Output the (x, y) coordinate of the center of the cell containing the given text.  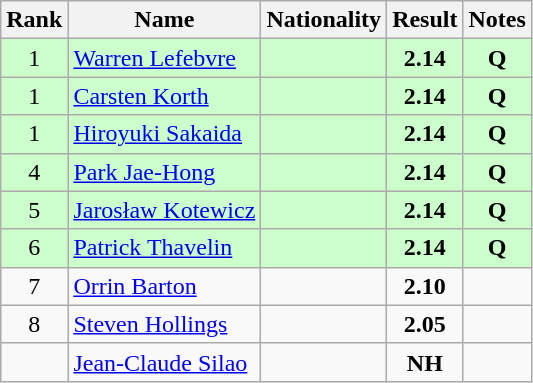
8 (34, 324)
2.10 (425, 286)
Park Jae-Hong (164, 172)
6 (34, 248)
NH (425, 362)
Patrick Thavelin (164, 248)
Jean-Claude Silao (164, 362)
Orrin Barton (164, 286)
Nationality (324, 20)
7 (34, 286)
Warren Lefebvre (164, 58)
Jarosław Kotewicz (164, 210)
Steven Hollings (164, 324)
5 (34, 210)
4 (34, 172)
Notes (497, 20)
2.05 (425, 324)
Rank (34, 20)
Hiroyuki Sakaida (164, 134)
Carsten Korth (164, 96)
Result (425, 20)
Name (164, 20)
